Identify which cell holds the provided text, then report its [x, y] central coordinate. 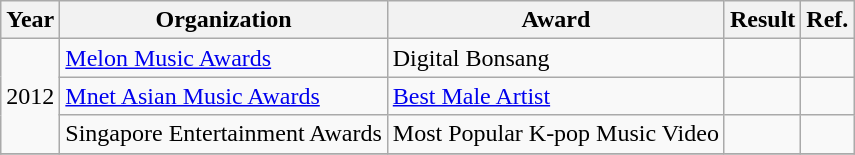
Most Popular K-pop Music Video [556, 134]
2012 [30, 96]
Result [762, 20]
Year [30, 20]
Digital Bonsang [556, 58]
Singapore Entertainment Awards [224, 134]
Award [556, 20]
Melon Music Awards [224, 58]
Ref. [828, 20]
Best Male Artist [556, 96]
Mnet Asian Music Awards [224, 96]
Organization [224, 20]
